Return [X, Y] of the center of cell containing provided text 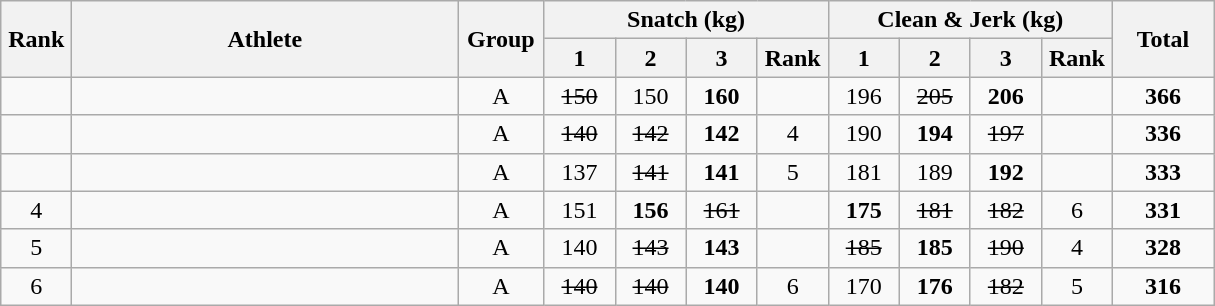
192 [1006, 172]
137 [580, 172]
Group [501, 39]
333 [1162, 172]
189 [934, 172]
196 [864, 96]
366 [1162, 96]
328 [1162, 248]
316 [1162, 286]
336 [1162, 134]
197 [1006, 134]
176 [934, 286]
Athlete [265, 39]
161 [722, 210]
175 [864, 210]
170 [864, 286]
156 [650, 210]
206 [1006, 96]
Clean & Jerk (kg) [970, 20]
205 [934, 96]
331 [1162, 210]
Snatch (kg) [686, 20]
160 [722, 96]
Total [1162, 39]
194 [934, 134]
151 [580, 210]
